Determine the [x, y] coordinate at the center of the cell enclosing the given text.  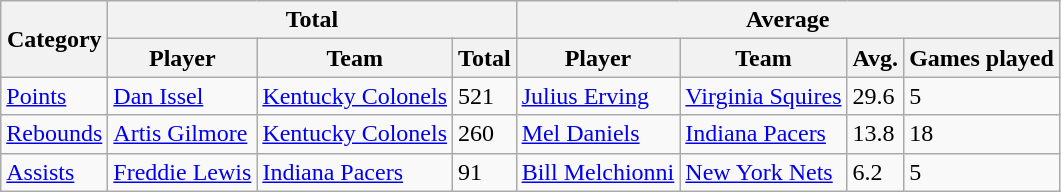
6.2 [876, 172]
Freddie Lewis [182, 172]
13.8 [876, 134]
18 [982, 134]
Rebounds [54, 134]
29.6 [876, 96]
Points [54, 96]
Artis Gilmore [182, 134]
Bill Melchionni [598, 172]
Category [54, 39]
Virginia Squires [764, 96]
Avg. [876, 58]
Dan Issel [182, 96]
Assists [54, 172]
91 [485, 172]
New York Nets [764, 172]
521 [485, 96]
Julius Erving [598, 96]
Games played [982, 58]
Mel Daniels [598, 134]
Average [788, 20]
260 [485, 134]
